From the cell containing the given text, extract its center point as [X, Y] coordinate. 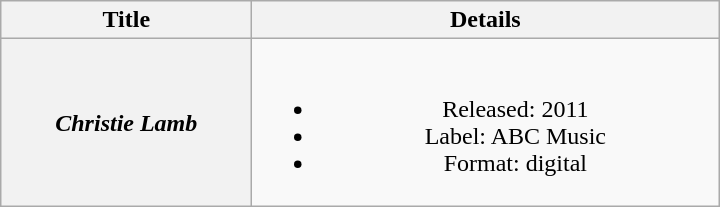
Christie Lamb [126, 122]
Released: 2011Label: ABC MusicFormat: digital [486, 122]
Details [486, 20]
Title [126, 20]
